For the text-containing cell, return its midpoint in (x, y) coordinate format. 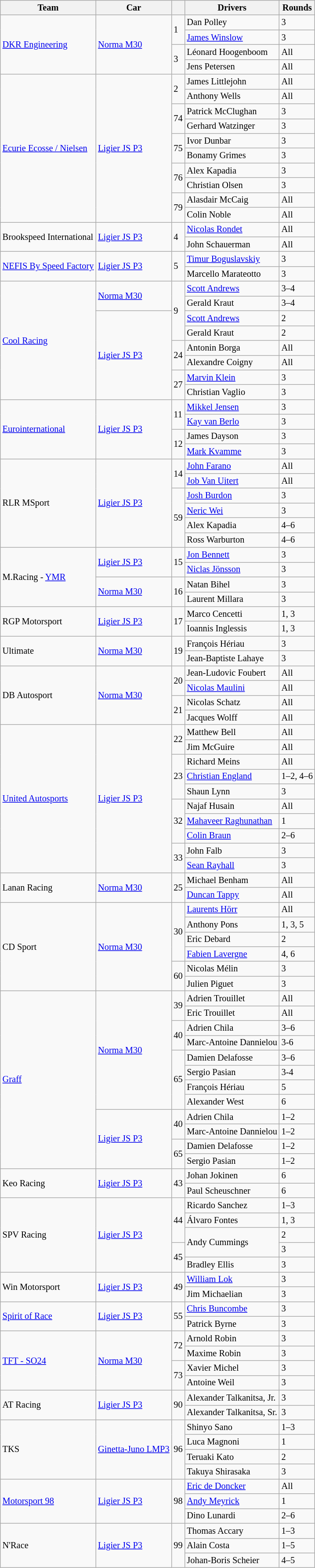
Alexander Talkanitsa, Jr. (232, 1398)
55 (178, 1316)
Arnold Robin (232, 1338)
Bonamy Grimes (232, 156)
Jacques Wolff (232, 717)
4, 6 (297, 954)
98 (178, 1501)
Adrien Trouillet (232, 998)
Nicolas Mélin (232, 969)
16 (178, 591)
Team (48, 7)
Andy Cummings (232, 1242)
Alexander Talkanitsa, Sr. (232, 1412)
Johan-Boris Scheier (232, 1560)
Natan Bihel (232, 584)
RGP Motorsport (48, 621)
M.Racing - YMR (48, 577)
32 (178, 821)
17 (178, 621)
Marco Cencetti (232, 614)
1–2, 4–6 (297, 776)
Duncan Tappy (232, 895)
Gerhard Watzinger (232, 126)
75 (178, 148)
CD Sport (48, 946)
60 (178, 976)
Nicolas Rondet (232, 229)
TFT - SO24 (48, 1360)
Teruaki Kato (232, 1457)
14 (178, 474)
Xavier Michel (232, 1368)
23 (178, 777)
Nicolas Maulini (232, 688)
90 (178, 1405)
Job Van Uitert (232, 481)
James Winslow (232, 37)
Eric Debard (232, 939)
Kay van Berlo (232, 422)
Eurointernational (48, 429)
Antonin Borga (232, 348)
Jon Bennett (232, 555)
59 (178, 518)
20 (178, 680)
Jens Petersen (232, 67)
33 (178, 858)
72 (178, 1345)
74 (178, 119)
Ecurie Ecosse / Nielsen (48, 148)
Thomas Accary (232, 1531)
Anthony Pons (232, 924)
1–5 (297, 1546)
Cool Racing (48, 340)
Car (134, 7)
AT Racing (48, 1405)
Álvaro Fontes (232, 1220)
Keo Racing (48, 1183)
Matthew Bell (232, 732)
Eric Trouillet (232, 1013)
Niclas Jönsson (232, 569)
Eric de Doncker (232, 1486)
John Farano (232, 466)
Marvin Klein (232, 377)
49 (178, 1286)
RLR MSport (48, 503)
William Lok (232, 1279)
TKS (48, 1449)
Shinyo Sano (232, 1427)
Mark Kvamme (232, 451)
Alasdair McCaig (232, 200)
Alain Costa (232, 1546)
Laurents Hörr (232, 909)
Shaun Lynn (232, 791)
Motorsport 98 (48, 1501)
Ross Warburton (232, 540)
Christian Vaglio (232, 392)
Christian Olsen (232, 185)
Spirit of Race (48, 1316)
Najaf Husain (232, 806)
DB Autosport (48, 695)
Paul Scheuschner (232, 1191)
Ioannis Inglessis (232, 629)
DKR Engineering (48, 45)
Johan Jokinen (232, 1176)
3-6 (297, 1043)
Timur Boguslavskiy (232, 259)
Bradley Ellis (232, 1264)
NEFIS By Speed Factory (48, 266)
Maxime Robin (232, 1353)
Drivers (232, 7)
Chris Buncombe (232, 1309)
Léonard Hoogenboom (232, 52)
Alexander West (232, 1102)
Mahaveer Raghunathan (232, 821)
Dino Lunardi (232, 1516)
Neric Wei (232, 511)
Alexandre Coigny (232, 362)
3-4 (297, 1072)
Colin Noble (232, 215)
Lanan Racing (48, 887)
44 (178, 1220)
N'Race (48, 1546)
21 (178, 710)
Patrick McClughan (232, 111)
22 (178, 740)
United Autosports (48, 799)
Andy Meyrick (232, 1501)
SPV Racing (48, 1235)
Josh Burdon (232, 496)
4 (178, 236)
Colin Braun (232, 836)
Richard Meins (232, 762)
Brookspeed International (48, 236)
24 (178, 355)
11 (178, 414)
73 (178, 1375)
Sean Rayhall (232, 865)
Ginetta-Juno LMP3 (134, 1449)
Takuya Shirasaka (232, 1471)
Ultimate (48, 651)
James Dayson (232, 436)
79 (178, 207)
Mikkel Jensen (232, 407)
Luca Magnoni (232, 1442)
Christian England (232, 776)
9 (178, 311)
Patrick Byrne (232, 1324)
Jean-Baptiste Lahaye (232, 658)
Julien Piguet (232, 984)
99 (178, 1546)
76 (178, 177)
Ricardo Sanchez (232, 1205)
45 (178, 1257)
Dan Polley (232, 22)
96 (178, 1449)
Laurent Millara (232, 599)
39 (178, 1005)
Antoine Weil (232, 1383)
Graff (48, 1079)
15 (178, 562)
Rounds (297, 7)
4–5 (297, 1560)
27 (178, 385)
James Littlejohn (232, 82)
John Schauerman (232, 244)
12 (178, 444)
Jean-Ludovic Foubert (232, 673)
Michael Benham (232, 880)
19 (178, 651)
John Falb (232, 851)
Fabien Lavergne (232, 954)
Jim McGuire (232, 747)
Ivor Dunbar (232, 141)
Jim Michaelian (232, 1294)
1, 3, 5 (297, 924)
Win Motorsport (48, 1286)
Anthony Wells (232, 96)
Marcello Marateotto (232, 274)
30 (178, 931)
25 (178, 887)
43 (178, 1183)
Nicolas Schatz (232, 703)
